Return [X, Y] of the center of cell containing provided text 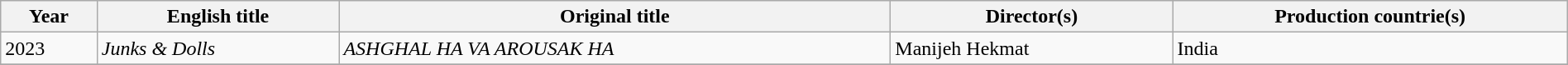
ASHGHAL HA VA AROUSAK HA [615, 48]
Original title [615, 17]
Production countrie(s) [1370, 17]
Director(s) [1032, 17]
Junks & Dolls [218, 48]
Year [49, 17]
English title [218, 17]
Manijeh Hekmat [1032, 48]
India [1370, 48]
2023 [49, 48]
